Search for the cell housing the specified text and yield its (x, y) center coordinate. 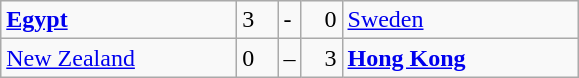
– (290, 58)
Hong Kong (460, 58)
New Zealand (119, 58)
- (290, 20)
Sweden (460, 20)
Egypt (119, 20)
